Return [X, Y] of the center of cell containing provided text 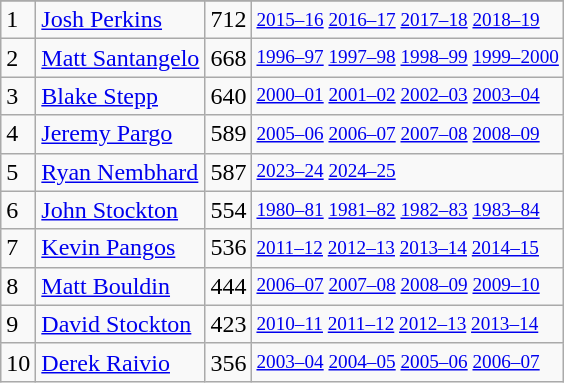
423 [228, 324]
David Stockton [120, 324]
Ryan Nembhard [120, 172]
2005–06 2006–07 2007–08 2008–09 [408, 134]
Blake Stepp [120, 96]
668 [228, 58]
356 [228, 362]
Matt Bouldin [120, 286]
Josh Perkins [120, 20]
3 [18, 96]
1980–81 1981–82 1982–83 1983–84 [408, 210]
554 [228, 210]
712 [228, 20]
Matt Santangelo [120, 58]
2011–12 2012–13 2013–14 2014–15 [408, 248]
587 [228, 172]
9 [18, 324]
7 [18, 248]
Derek Raivio [120, 362]
8 [18, 286]
2006–07 2007–08 2008–09 2009–10 [408, 286]
640 [228, 96]
2010–11 2011–12 2012–13 2013–14 [408, 324]
2023–24 2024–25 [408, 172]
444 [228, 286]
10 [18, 362]
John Stockton [120, 210]
536 [228, 248]
4 [18, 134]
2 [18, 58]
Jeremy Pargo [120, 134]
1996–97 1997–98 1998–99 1999–2000 [408, 58]
1 [18, 20]
589 [228, 134]
2000–01 2001–02 2002–03 2003–04 [408, 96]
6 [18, 210]
2003–04 2004–05 2005–06 2006–07 [408, 362]
5 [18, 172]
2015–16 2016–17 2017–18 2018–19 [408, 20]
Kevin Pangos [120, 248]
